Locate the cell with the specified text and output its [X, Y] center coordinate. 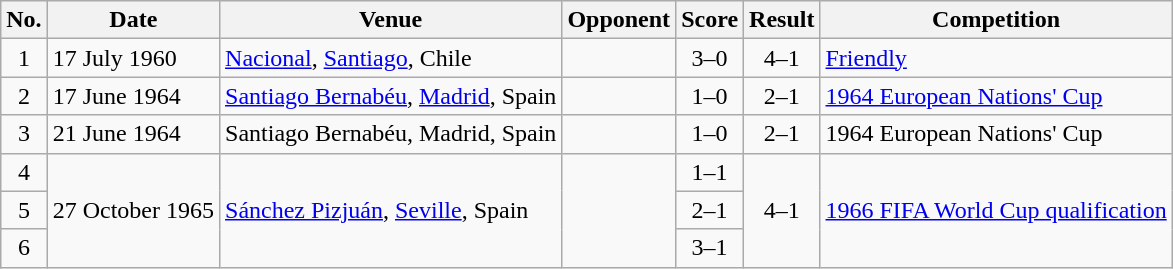
6 [24, 248]
Opponent [619, 20]
1–1 [710, 172]
Nacional, Santiago, Chile [391, 58]
5 [24, 210]
Date [133, 20]
17 July 1960 [133, 58]
2 [24, 96]
Friendly [996, 58]
Score [710, 20]
Venue [391, 20]
3–1 [710, 248]
Sánchez Pizjuán, Seville, Spain [391, 210]
Competition [996, 20]
1 [24, 58]
21 June 1964 [133, 134]
3 [24, 134]
27 October 1965 [133, 210]
4 [24, 172]
Result [782, 20]
17 June 1964 [133, 96]
No. [24, 20]
1966 FIFA World Cup qualification [996, 210]
3–0 [710, 58]
